Output the [x, y] coordinate of the center of the cell containing the given text.  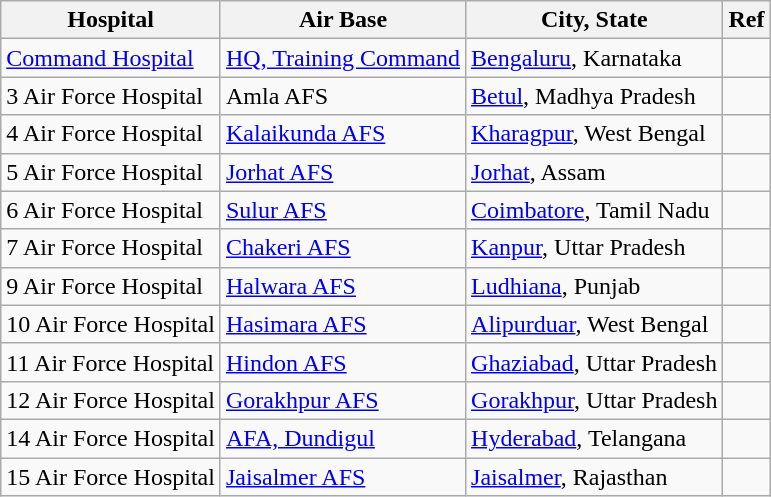
Ghaziabad, Uttar Pradesh [594, 362]
Kharagpur, West Bengal [594, 134]
Ref [746, 20]
Command Hospital [111, 58]
Gorakhpur AFS [342, 400]
Halwara AFS [342, 286]
Jorhat AFS [342, 172]
AFA, Dundigul [342, 438]
Bengaluru, Karnataka [594, 58]
14 Air Force Hospital [111, 438]
Kanpur, Uttar Pradesh [594, 248]
15 Air Force Hospital [111, 477]
Hospital [111, 20]
10 Air Force Hospital [111, 324]
Hyderabad, Telangana [594, 438]
11 Air Force Hospital [111, 362]
Ludhiana, Punjab [594, 286]
Jaisalmer, Rajasthan [594, 477]
6 Air Force Hospital [111, 210]
Sulur AFS [342, 210]
Alipurduar, West Bengal [594, 324]
Chakeri AFS [342, 248]
Jorhat, Assam [594, 172]
Amla AFS [342, 96]
4 Air Force Hospital [111, 134]
City, State [594, 20]
9 Air Force Hospital [111, 286]
HQ, Training Command [342, 58]
Betul, Madhya Pradesh [594, 96]
Air Base [342, 20]
Coimbatore, Tamil Nadu [594, 210]
7 Air Force Hospital [111, 248]
12 Air Force Hospital [111, 400]
3 Air Force Hospital [111, 96]
Gorakhpur, Uttar Pradesh [594, 400]
Kalaikunda AFS [342, 134]
Hasimara AFS [342, 324]
5 Air Force Hospital [111, 172]
Jaisalmer AFS [342, 477]
Hindon AFS [342, 362]
